Return (x, y) of the center of cell containing provided text 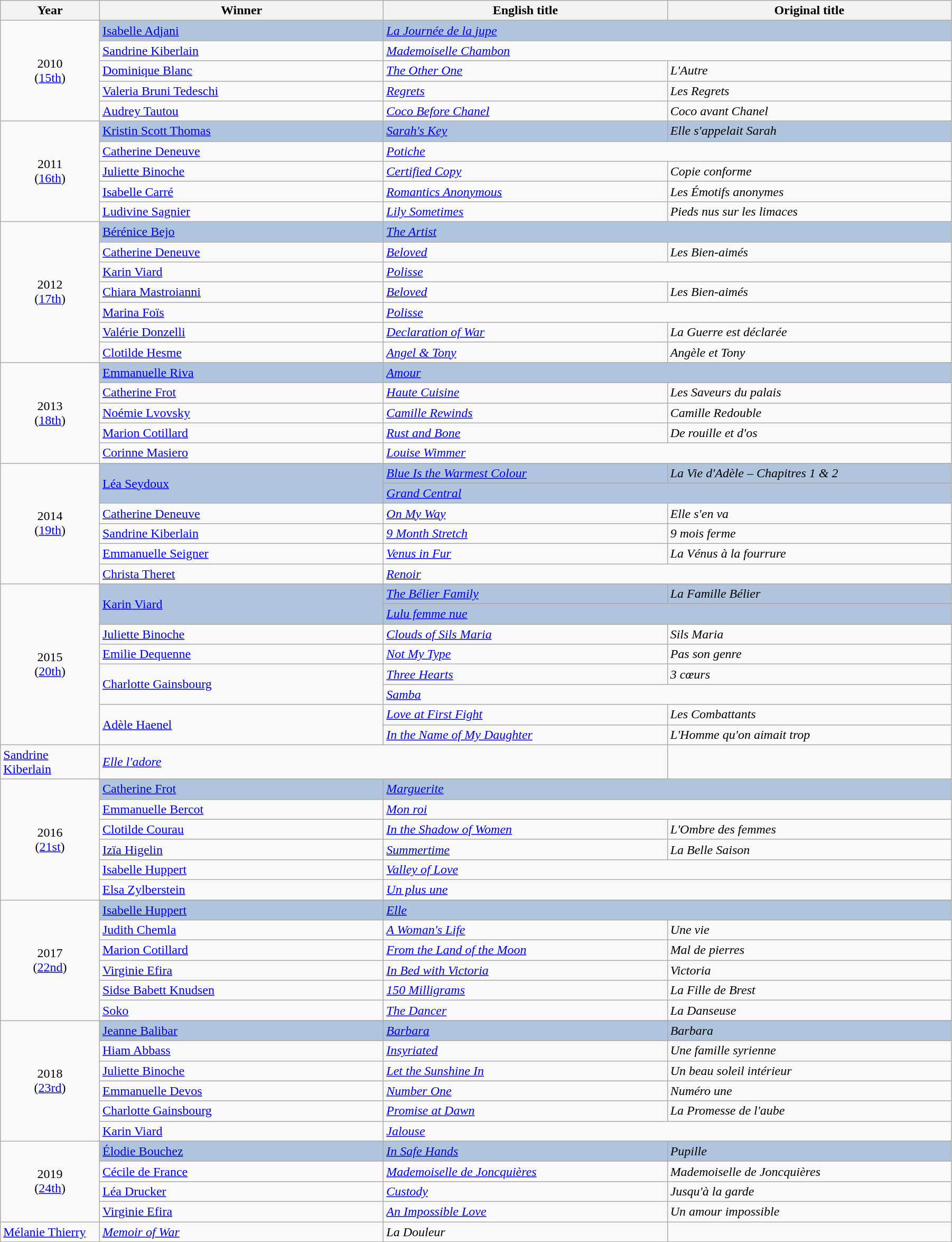
Memoir of War (241, 1232)
2010(15th) (50, 71)
Mal de pierres (809, 950)
2013(18th) (50, 413)
Un amour impossible (809, 1211)
Camille Redouble (809, 413)
Marina Foïs (241, 312)
In Safe Hands (525, 1151)
Un plus une (668, 889)
Elsa Zylberstein (241, 889)
150 Milligrams (525, 990)
The Other One (525, 71)
Samba (668, 694)
Mon roi (668, 809)
La Vénus à la fourrure (809, 553)
Original title (809, 11)
Bérénice Bejo (241, 231)
Les Combattants (809, 715)
Clouds of Sils Maria (525, 634)
Year (50, 11)
Corinne Masiero (241, 453)
2014(19th) (50, 523)
Une vie (809, 930)
In the Name of My Daughter (525, 735)
La Fille de Brest (809, 990)
Numéro une (809, 1091)
Coco avant Chanel (809, 111)
Léa Seydoux (241, 483)
Chiara Mastroianni (241, 292)
Lily Sometimes (525, 211)
Rust and Bone (525, 433)
Three Hearts (525, 674)
Sils Maria (809, 634)
2018(23rd) (50, 1081)
L'Ombre des femmes (809, 829)
Une famille syrienne (809, 1051)
Angel & Tony (525, 353)
Summertime (525, 849)
La Guerre est déclarée (809, 332)
Amour (668, 373)
Romantics Anonymous (525, 191)
2012(17th) (50, 292)
La Journée de la jupe (668, 31)
Blue Is the Warmest Colour (525, 473)
Isabelle Carré (241, 191)
Élodie Bouchez (241, 1151)
La Vie d'Adèle – Chapitres 1 & 2 (809, 473)
Promise at Dawn (525, 1111)
Jeanne Balibar (241, 1031)
In the Shadow of Women (525, 829)
La Douleur (525, 1232)
Judith Chemla (241, 930)
Emmanuelle Bercot (241, 809)
A Woman's Life (525, 930)
Valérie Donzelli (241, 332)
Sidse Babett Knudsen (241, 990)
Emmanuelle Seigner (241, 553)
Marguerite (668, 789)
Lulu femme nue (668, 614)
Elle s'en va (809, 513)
Emilie Dequenne (241, 654)
In Bed with Victoria (525, 970)
Renoir (668, 573)
Les Saveurs du palais (809, 393)
Soko (241, 1011)
L'Homme qu'on aimait trop (809, 735)
Angèle et Tony (809, 353)
Emmanuelle Devos (241, 1091)
Mélanie Thierry (50, 1232)
La Famille Bélier (809, 594)
Elle (668, 910)
Elle s'appelait Sarah (809, 131)
Pupille (809, 1151)
Haute Cuisine (525, 393)
From the Land of the Moon (525, 950)
Dominique Blanc (241, 71)
Number One (525, 1091)
La Belle Saison (809, 849)
Regrets (525, 91)
Jusqu'à la garde (809, 1191)
De rouille et d'os (809, 433)
Valeria Bruni Tedeschi (241, 91)
Christa Theret (241, 573)
Camille Rewinds (525, 413)
The Bélier Family (525, 594)
Isabelle Adjani (241, 31)
Certified Copy (525, 171)
Copie conforme (809, 171)
Declaration of War (525, 332)
Les Regrets (809, 91)
An Impossible Love (525, 1211)
Clotilde Courau (241, 829)
Clotilde Hesme (241, 353)
Louise Wimmer (668, 453)
La Promesse de l'aube (809, 1111)
3 cœurs (809, 674)
2016(21st) (50, 839)
La Danseuse (809, 1011)
Les Émotifs anonymes (809, 191)
Noémie Lvovsky (241, 413)
Audrey Tautou (241, 111)
Custody (525, 1191)
Coco Before Chanel (525, 111)
2017(22nd) (50, 960)
Izïa Higelin (241, 849)
Emmanuelle Riva (241, 373)
Sarah's Key (525, 131)
Ludivine Sagnier (241, 211)
Grand Central (668, 493)
Love at First Fight (525, 715)
Un beau soleil intérieur (809, 1071)
Kristin Scott Thomas (241, 131)
9 mois ferme (809, 533)
Cécile de France (241, 1171)
Winner (241, 11)
Venus in Fur (525, 553)
Hiam Abbass (241, 1051)
Pas son genre (809, 654)
Mademoiselle Chambon (668, 51)
Not My Type (525, 654)
L'Autre (809, 71)
2015(20th) (50, 664)
Adèle Haenel (241, 725)
Jalouse (668, 1131)
9 Month Stretch (525, 533)
The Artist (668, 231)
On My Way (525, 513)
Potiche (668, 151)
Insyriated (525, 1051)
2019(24th) (50, 1181)
2011(16th) (50, 171)
The Dancer (525, 1011)
English title (525, 11)
Léa Drucker (241, 1191)
Victoria (809, 970)
Let the Sunshine In (525, 1071)
Elle l'adore (384, 762)
Valley of Love (668, 869)
Pieds nus sur les limaces (809, 211)
